Pinpoint the cell where the given text exists, returning its [X, Y] midpoint coordinate. 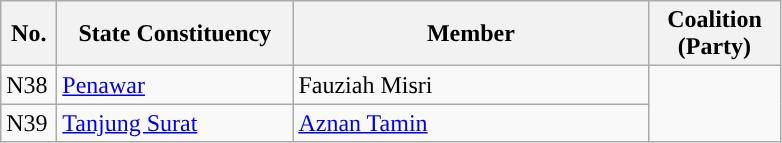
N39 [29, 123]
No. [29, 34]
Tanjung Surat [175, 123]
Member [471, 34]
N38 [29, 85]
Penawar [175, 85]
Fauziah Misri [471, 85]
Coalition (Party) [714, 34]
Aznan Tamin [471, 123]
State Constituency [175, 34]
